Return (X, Y) of the center of cell containing provided text 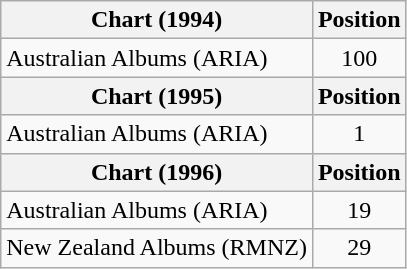
Chart (1996) (157, 172)
Chart (1994) (157, 20)
1 (359, 134)
19 (359, 210)
New Zealand Albums (RMNZ) (157, 248)
29 (359, 248)
Chart (1995) (157, 96)
100 (359, 58)
